Find where the given text appears and provide that cell's center as (X, Y) coordinate. 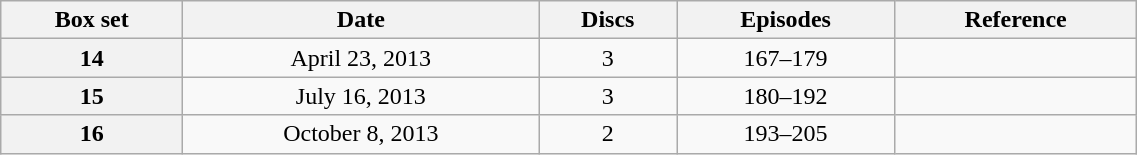
Date (361, 20)
Reference (1015, 20)
April 23, 2013 (361, 58)
Box set (92, 20)
193–205 (786, 134)
16 (92, 134)
180–192 (786, 96)
2 (608, 134)
July 16, 2013 (361, 96)
Discs (608, 20)
15 (92, 96)
October 8, 2013 (361, 134)
14 (92, 58)
167–179 (786, 58)
Episodes (786, 20)
